Identify which cell holds the provided text, then report its (x, y) central coordinate. 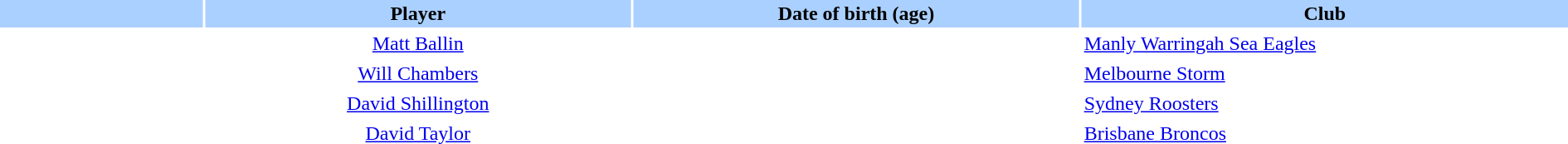
Sydney Roosters (1325, 103)
Matt Ballin (418, 43)
Club (1325, 13)
Player (418, 13)
Manly Warringah Sea Eagles (1325, 43)
Will Chambers (418, 73)
Date of birth (age) (856, 13)
David Shillington (418, 103)
Melbourne Storm (1325, 73)
